Pinpoint the cell where the given text exists, returning its [x, y] midpoint coordinate. 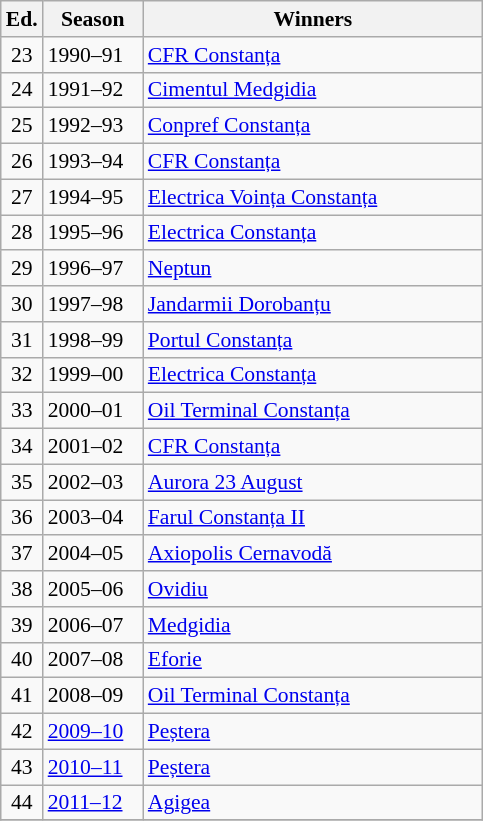
Ovidiu [313, 589]
1993–94 [93, 162]
2007–08 [93, 660]
Jandarmii Dorobanțu [313, 304]
40 [22, 660]
Axiopolis Cernavodă [313, 554]
32 [22, 375]
27 [22, 197]
Aurora 23 August [313, 482]
1996–97 [93, 269]
1995–96 [93, 233]
25 [22, 126]
1992–93 [93, 126]
1991–92 [93, 90]
28 [22, 233]
Neptun [313, 269]
Season [93, 19]
30 [22, 304]
44 [22, 803]
2009–10 [93, 732]
26 [22, 162]
42 [22, 732]
23 [22, 55]
29 [22, 269]
Ed. [22, 19]
2010–11 [93, 767]
34 [22, 447]
Agigea [313, 803]
2011–12 [93, 803]
2004–05 [93, 554]
Medgidia [313, 625]
2002–03 [93, 482]
31 [22, 340]
1998–99 [93, 340]
Cimentul Medgidia [313, 90]
2006–07 [93, 625]
36 [22, 518]
1994–95 [93, 197]
1997–98 [93, 304]
43 [22, 767]
Winners [313, 19]
2001–02 [93, 447]
39 [22, 625]
24 [22, 90]
2008–09 [93, 696]
1999–00 [93, 375]
37 [22, 554]
Farul Constanța II [313, 518]
Electrica Voința Constanța [313, 197]
2000–01 [93, 411]
Portul Constanța [313, 340]
35 [22, 482]
1990–91 [93, 55]
2003–04 [93, 518]
2005–06 [93, 589]
Eforie [313, 660]
38 [22, 589]
41 [22, 696]
Conpref Constanța [313, 126]
33 [22, 411]
